Locate the cell with the specified text and output its [X, Y] center coordinate. 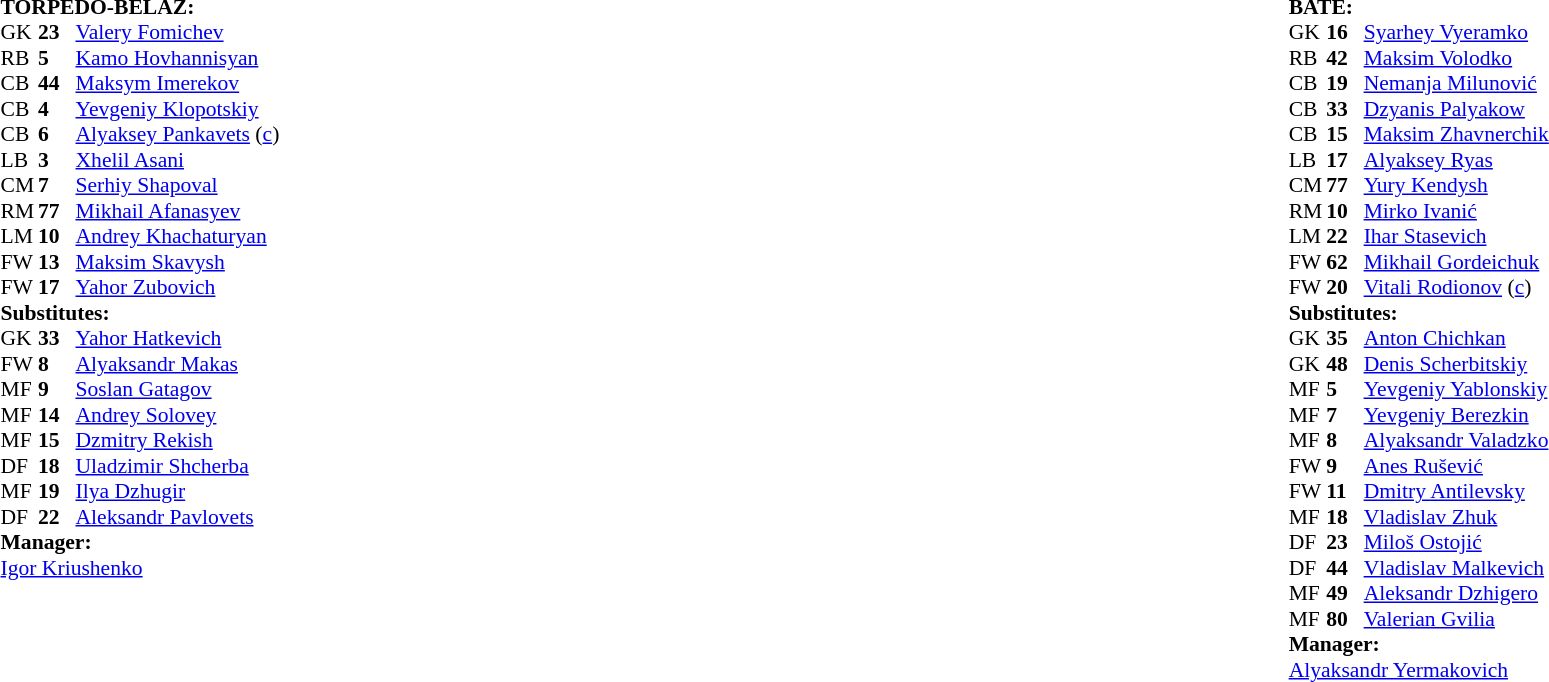
Vitali Rodionov (c) [1456, 287]
Valerian Gvilia [1456, 619]
49 [1345, 593]
Mirko Ivanić [1456, 211]
Serhiy Shapoval [178, 185]
20 [1345, 287]
Igor Kriushenko [140, 568]
Anton Chichkan [1456, 339]
Valery Fomichev [178, 33]
Aleksandr Dzhigero [1456, 593]
Ihar Stasevich [1456, 237]
Maksim Zhavnerchik [1456, 135]
48 [1345, 364]
Dzmitry Rekish [178, 441]
13 [57, 262]
Anes Rušević [1456, 466]
Denis Scherbitskiy [1456, 364]
Aleksandr Pavlovets [178, 517]
42 [1345, 58]
Kamo Hovhannisyan [178, 58]
4 [57, 109]
Vladislav Malkevich [1456, 568]
Yahor Hatkevich [178, 339]
Dzyanis Palyakow [1456, 109]
Yevgeniy Yablonskiy [1456, 389]
16 [1345, 33]
Andrey Khachaturyan [178, 237]
Yevgeniy Klopotskiy [178, 109]
Vladislav Zhuk [1456, 517]
Andrey Solovey [178, 415]
Maksym Imerekov [178, 83]
Mikhail Gordeichuk [1456, 262]
Alyaksey Pankavets (c) [178, 135]
14 [57, 415]
Yahor Zubovich [178, 287]
Soslan Gatagov [178, 389]
11 [1345, 491]
3 [57, 160]
Maksim Volodko [1456, 58]
Uladzimir Shcherba [178, 466]
62 [1345, 262]
Yevgeniy Berezkin [1456, 415]
Xhelil Asani [178, 160]
Maksim Skavysh [178, 262]
Ilya Dzhugir [178, 491]
35 [1345, 339]
Alyaksandr Valadzko [1456, 441]
6 [57, 135]
Yury Kendysh [1456, 185]
Mikhail Afanasyev [178, 211]
Alyaksey Ryas [1456, 160]
Alyaksandr Makas [178, 364]
Miloš Ostojić [1456, 543]
Syarhey Vyeramko [1456, 33]
80 [1345, 619]
Dmitry Antilevsky [1456, 491]
Nemanja Milunović [1456, 83]
